Return [x, y] of the center of cell containing provided text 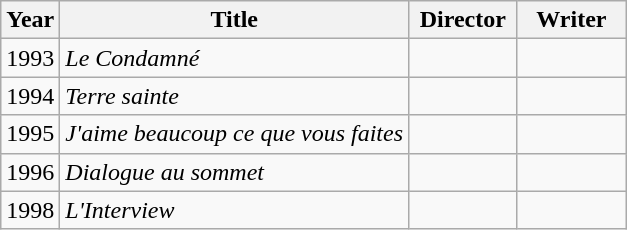
1998 [30, 210]
Writer [572, 20]
Title [234, 20]
1996 [30, 172]
Le Condamné [234, 58]
Dialogue au sommet [234, 172]
L'Interview [234, 210]
1993 [30, 58]
J'aime beaucoup ce que vous faites [234, 134]
Director [464, 20]
Terre sainte [234, 96]
Year [30, 20]
1995 [30, 134]
1994 [30, 96]
